Return the (X, Y) coordinate for the center point of the cell that contains the specified text.  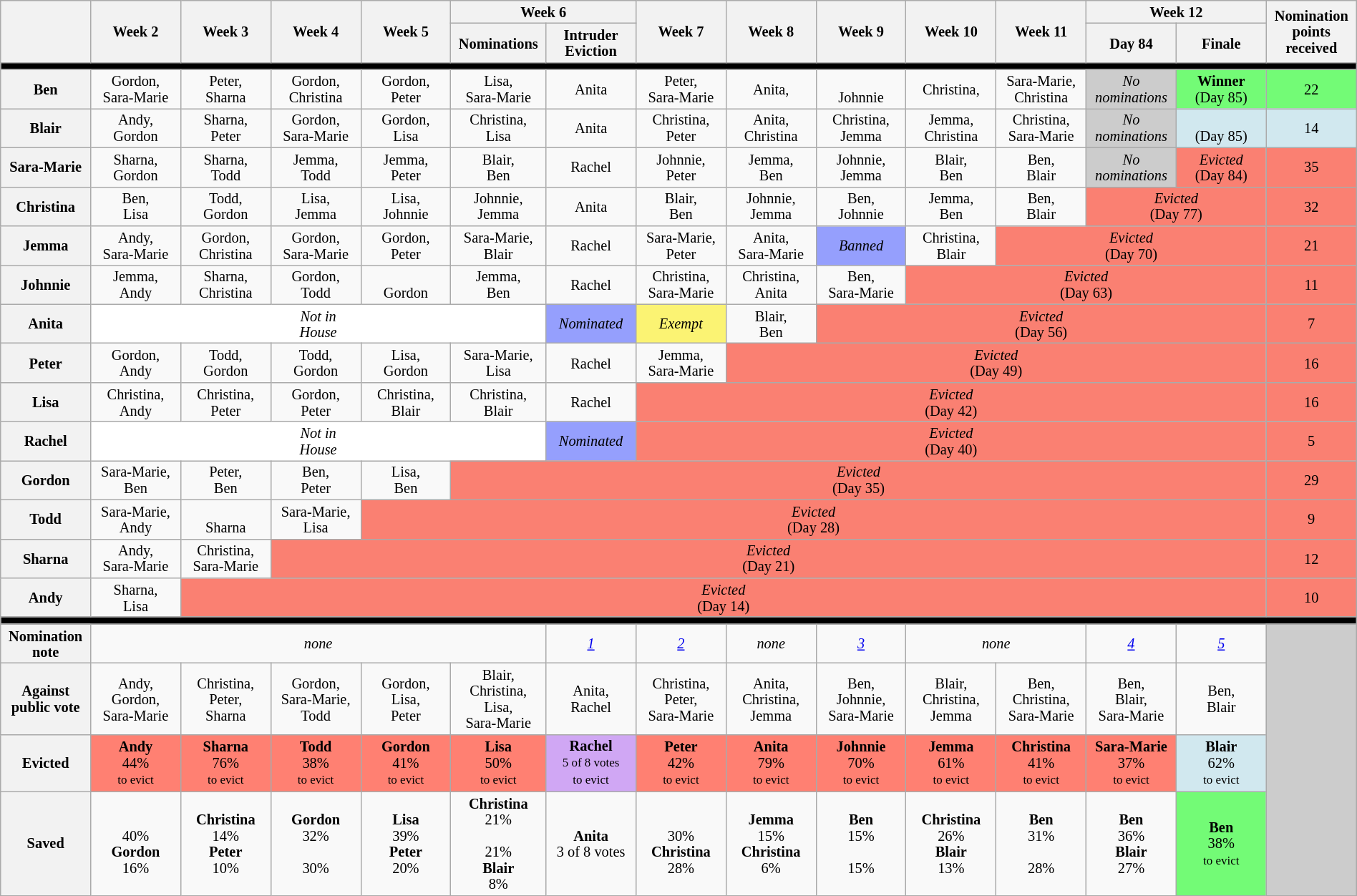
Anita3 of 8 votes (591, 843)
Ben,Christina,Sara-Marie (1041, 698)
Week 3 (225, 31)
Lisa,Sara-Marie (498, 89)
Andy,Gordon,Sara-Marie (136, 698)
Sara-Marie,Ben (136, 479)
Week 4 (316, 31)
Gordon41%to evict (406, 763)
Ben,Lisa (136, 206)
Sharna,Todd (225, 167)
Ben38%to evict (1221, 843)
Gordon,Todd (316, 285)
Anita79%to evict (771, 763)
Againstpublic vote (46, 698)
Sara-Marie,Christina (1041, 89)
32 (1311, 206)
Christina14%Peter10% (225, 843)
Sara-Marie,Andy (136, 520)
Evicted(Day 42) (950, 402)
Todd38%to evict (316, 763)
Saved (46, 843)
Christina26%Blair13% (951, 843)
Sharna,Lisa (136, 597)
Ben,Johnnie,Sara-Marie (861, 698)
Christina,Jemma (861, 127)
Week 12 (1177, 11)
1 (591, 644)
Evicted(Day 40) (950, 441)
Jemma,Peter (406, 167)
Andy,Gordon (136, 127)
Ben31%28% (1041, 843)
Lisa,Ben (406, 479)
Lisa,Jemma (316, 206)
Peter,Sharna (225, 89)
Blair (46, 127)
Finale (1221, 43)
Lisa39%Peter20% (406, 843)
Peter,Sara-Marie (681, 89)
Gordon,Sara-Marie,Todd (316, 698)
Anita,Christina,Jemma (771, 698)
Nominationpointsreceived (1311, 31)
Lisa,Johnnie (406, 206)
Week 8 (771, 31)
21 (1311, 245)
Christina (46, 206)
Ben,Sara-Marie (861, 285)
Anita, (771, 89)
10 (1311, 597)
Peter (46, 362)
Evicted(Day 84) (1221, 167)
11 (1311, 285)
Intruder Eviction (591, 43)
Lisa,Gordon (406, 362)
Nominationnote (46, 644)
Evicted(Day 63) (1086, 285)
Exempt (681, 323)
Sharna,Gordon (136, 167)
40%Gordon16% (136, 843)
22 (1311, 89)
Banned (861, 245)
Christina,Peter,Sara-Marie (681, 698)
Blair62%to evict (1221, 763)
Johnnie,Peter (681, 167)
30%Christina28% (681, 843)
Gordon,Lisa,Peter (406, 698)
Sara-Marie (46, 167)
Christina, (951, 89)
(Day 85) (1221, 127)
Jemma,Todd (316, 167)
Johnnie70%to evict (861, 763)
Ben36%Blair27% (1132, 843)
Christina,Lisa (498, 127)
Jemma,Sara-Marie (681, 362)
Rachel5 of 8 votesto evict (591, 763)
Anita,Christina (771, 127)
Week 11 (1041, 31)
Sharna,Christina (225, 285)
Gordon,Andy (136, 362)
Ben (46, 89)
Sara-Marie,Blair (498, 245)
Anita,Rachel (591, 698)
Ben15%15% (861, 843)
Sara-Marie,Peter (681, 245)
Lisa50%to evict (498, 763)
Week 6 (544, 11)
Sara-Marie37%to evict (1132, 763)
Christina21%21%Blair8% (498, 843)
Christina,Anita (771, 285)
12 (1311, 558)
Week 2 (136, 31)
Gordon32%30% (316, 843)
Evicted(Day 35) (859, 479)
Evicted(Day 70) (1131, 245)
Evicted (46, 763)
Jemma (46, 245)
Jemma,Andy (136, 285)
4 (1132, 644)
Nominations (498, 43)
2 (681, 644)
Week 9 (861, 31)
Winner(Day 85) (1221, 89)
Ben,Peter (316, 479)
9 (1311, 520)
3 (861, 644)
Evicted(Day 28) (813, 520)
Christina,Peter,Sharna (225, 698)
Ben,Johnnie (861, 206)
Jemma,Christina (951, 127)
Blair,Christina,Jemma (951, 698)
Sharna,Peter (225, 127)
Week 5 (406, 31)
Christina41%to evict (1041, 763)
Week 10 (951, 31)
Anita,Sara-Marie (771, 245)
Christina,Andy (136, 402)
Peter,Ben (225, 479)
Lisa (46, 402)
Evicted(Day 21) (769, 558)
Todd (46, 520)
Andy44%to evict (136, 763)
7 (1311, 323)
Evicted(Day 56) (1041, 323)
Peter42%to evict (681, 763)
Blair,Christina,Lisa,Sara-Marie (498, 698)
Jemma61%to evict (951, 763)
35 (1311, 167)
Week 7 (681, 31)
14 (1311, 127)
Andy (46, 597)
Evicted(Day 77) (1177, 206)
Jemma15%Christina6% (771, 843)
Evicted(Day 49) (996, 362)
Ben,Blair,Sara-Marie (1132, 698)
Gordon,Lisa (406, 127)
29 (1311, 479)
Sharna76%to evict (225, 763)
Day 84 (1132, 43)
Evicted(Day 14) (723, 597)
